Return (X, Y) of the center of cell containing provided text 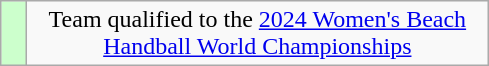
Team qualified to the 2024 Women's Beach Handball World Championships (258, 34)
